Detect which cell encompasses the target text, then output its (x, y) center coordinate. 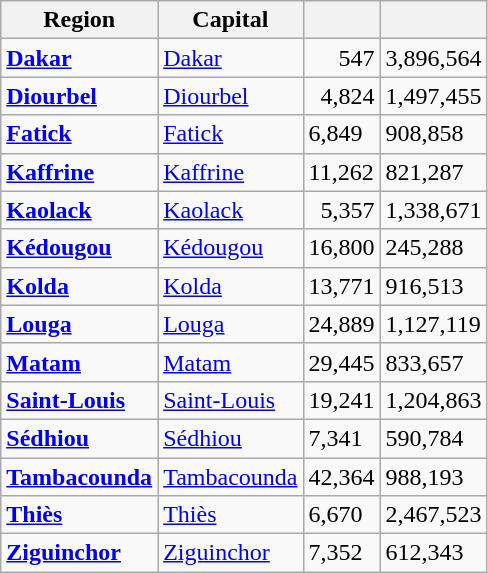
13,771 (342, 286)
821,287 (434, 172)
3,896,564 (434, 58)
29,445 (342, 362)
7,341 (342, 438)
916,513 (434, 286)
7,352 (342, 553)
612,343 (434, 553)
Region (80, 20)
4,824 (342, 96)
2,467,523 (434, 515)
590,784 (434, 438)
19,241 (342, 400)
42,364 (342, 477)
1,497,455 (434, 96)
988,193 (434, 477)
1,127,119 (434, 324)
16,800 (342, 248)
908,858 (434, 134)
547 (342, 58)
6,670 (342, 515)
11,262 (342, 172)
5,357 (342, 210)
1,338,671 (434, 210)
24,889 (342, 324)
833,657 (434, 362)
6,849 (342, 134)
Capital (230, 20)
245,288 (434, 248)
1,204,863 (434, 400)
